Return [X, Y] of the center of cell containing provided text 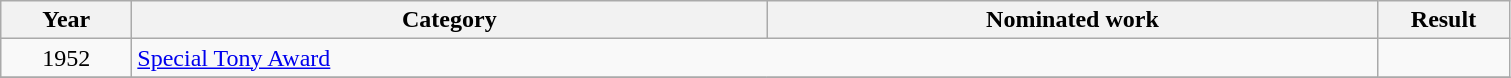
Nominated work [1072, 20]
Year [66, 20]
Category [450, 20]
Special Tony Award [755, 58]
Result [1444, 20]
1952 [66, 58]
